Search for the cell housing the specified text and yield its (x, y) center coordinate. 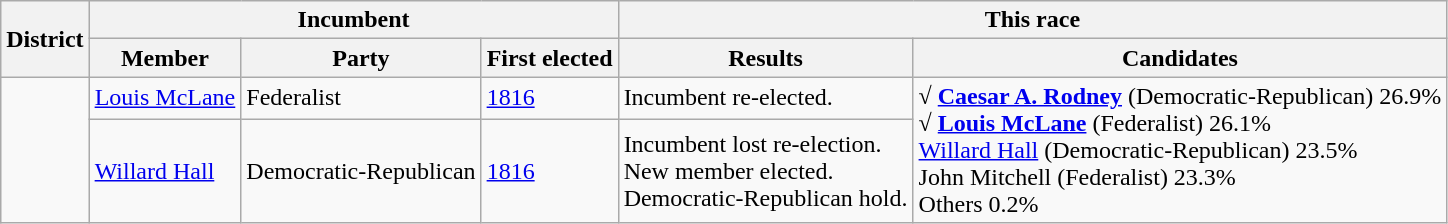
Incumbent re-elected. (766, 98)
Incumbent (354, 20)
Federalist (361, 98)
District (45, 39)
Incumbent lost re-election.New member elected.Democratic-Republican hold. (766, 172)
Member (165, 58)
Willard Hall (165, 172)
Candidates (1180, 58)
First elected (550, 58)
Party (361, 58)
Louis McLane (165, 98)
This race (1032, 20)
Results (766, 58)
Democratic-Republican (361, 172)
